Identify which cell holds the provided text, then report its (X, Y) central coordinate. 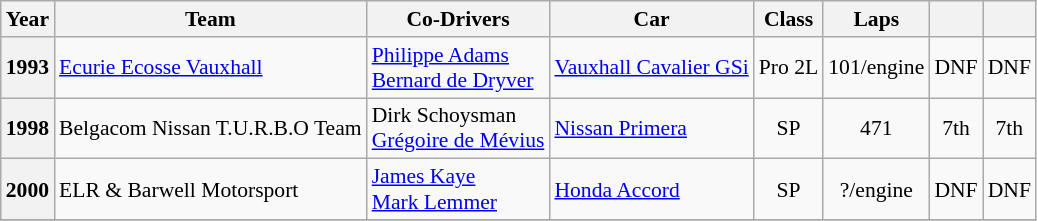
James Kaye Mark Lemmer (458, 190)
Philippe Adams Bernard de Dryver (458, 68)
Year (28, 19)
Class (788, 19)
Dirk Schoysman Grégoire de Mévius (458, 128)
Ecurie Ecosse Vauxhall (210, 68)
Co-Drivers (458, 19)
2000 (28, 190)
Pro 2L (788, 68)
1998 (28, 128)
Team (210, 19)
Vauxhall Cavalier GSi (651, 68)
Car (651, 19)
ELR & Barwell Motorsport (210, 190)
1993 (28, 68)
Belgacom Nissan T.U.R.B.O Team (210, 128)
101/engine (876, 68)
Laps (876, 19)
471 (876, 128)
Honda Accord (651, 190)
?/engine (876, 190)
Nissan Primera (651, 128)
